Return the [X, Y] coordinate for the center point of the cell that contains the specified text.  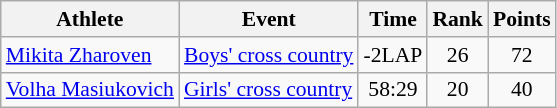
58:29 [392, 90]
26 [458, 55]
Athlete [90, 19]
Event [269, 19]
Mikita Zharoven [90, 55]
Boys' cross country [269, 55]
Rank [458, 19]
Volha Masiukovich [90, 90]
Time [392, 19]
72 [522, 55]
Points [522, 19]
Girls' cross country [269, 90]
20 [458, 90]
-2LAP [392, 55]
40 [522, 90]
